Find where the given text appears and provide that cell's center as (X, Y) coordinate. 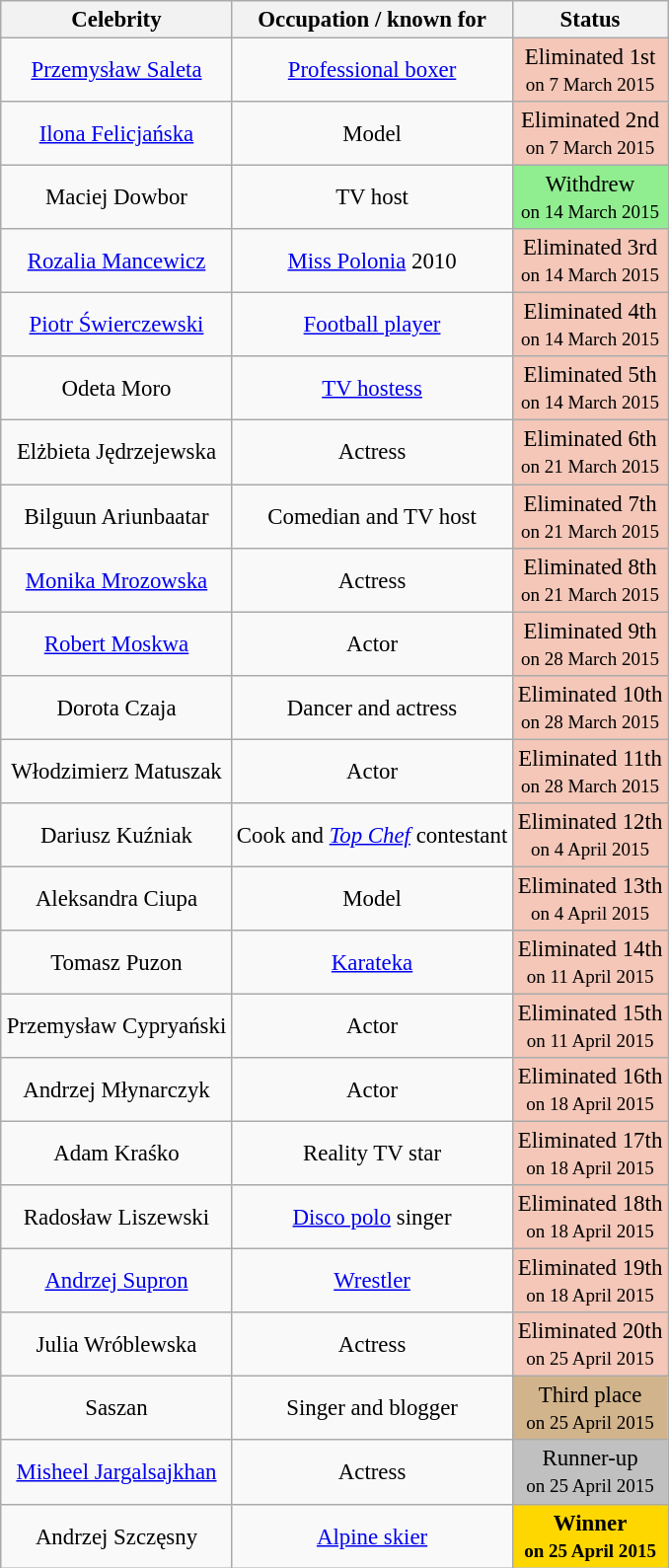
Eliminated 1ston 7 March 2015 (590, 69)
Wrestler (373, 1281)
Eliminated 6thon 21 March 2015 (590, 452)
Piotr Świerczewski (116, 326)
Dorota Czaja (116, 707)
Eliminated 18thon 18 April 2015 (590, 1218)
Celebrity (116, 20)
Cook and Top Chef contestant (373, 835)
Monika Mrozowska (116, 580)
Eliminated 8thon 21 March 2015 (590, 580)
Comedian and TV host (373, 515)
Eliminated 5thon 14 March 2015 (590, 389)
Eliminated 10thon 28 March 2015 (590, 707)
Eliminated 16thon 18 April 2015 (590, 1089)
Eliminated 4thon 14 March 2015 (590, 326)
Saszan (116, 1409)
Julia Wróblewska (116, 1344)
Odeta Moro (116, 389)
Withdrewon 14 March 2015 (590, 197)
TV hostess (373, 389)
Eliminated 15thon 11 April 2015 (590, 1026)
Eliminated 19thon 18 April 2015 (590, 1281)
Włodzimierz Matuszak (116, 772)
Elżbieta Jędrzejewska (116, 452)
Przemysław Cypryański (116, 1026)
Status (590, 20)
Eliminated 3rdon 14 March 2015 (590, 261)
Third placeon 25 April 2015 (590, 1409)
Aleksandra Ciupa (116, 898)
Singer and blogger (373, 1409)
Disco polo singer (373, 1218)
Eliminated 12thon 4 April 2015 (590, 835)
Dariusz Kuźniak (116, 835)
Ilona Felicjańska (116, 134)
Winneron 25 April 2015 (590, 1535)
Reality TV star (373, 1153)
Miss Polonia 2010 (373, 261)
Eliminated 17thon 18 April 2015 (590, 1153)
Misheel Jargalsajkhan (116, 1472)
Maciej Dowbor (116, 197)
Eliminated 9thon 28 March 2015 (590, 643)
Football player (373, 326)
Occupation / known for (373, 20)
Rozalia Mancewicz (116, 261)
Andrzej Młynarczyk (116, 1089)
Runner-upon 25 April 2015 (590, 1472)
Professional boxer (373, 69)
Eliminated 11thon 28 March 2015 (590, 772)
Eliminated 7thon 21 March 2015 (590, 515)
TV host (373, 197)
Bilguun Ariunbaatar (116, 515)
Karateka (373, 963)
Eliminated 14thon 11 April 2015 (590, 963)
Robert Moskwa (116, 643)
Tomasz Puzon (116, 963)
Andrzej Szczęsny (116, 1535)
Dancer and actress (373, 707)
Eliminated 13thon 4 April 2015 (590, 898)
Alpine skier (373, 1535)
Eliminated 20thon 25 April 2015 (590, 1344)
Andrzej Supron (116, 1281)
Radosław Liszewski (116, 1218)
Przemysław Saleta (116, 69)
Eliminated 2ndon 7 March 2015 (590, 134)
Adam Kraśko (116, 1153)
